Pinpoint the cell where the given text exists, returning its [x, y] midpoint coordinate. 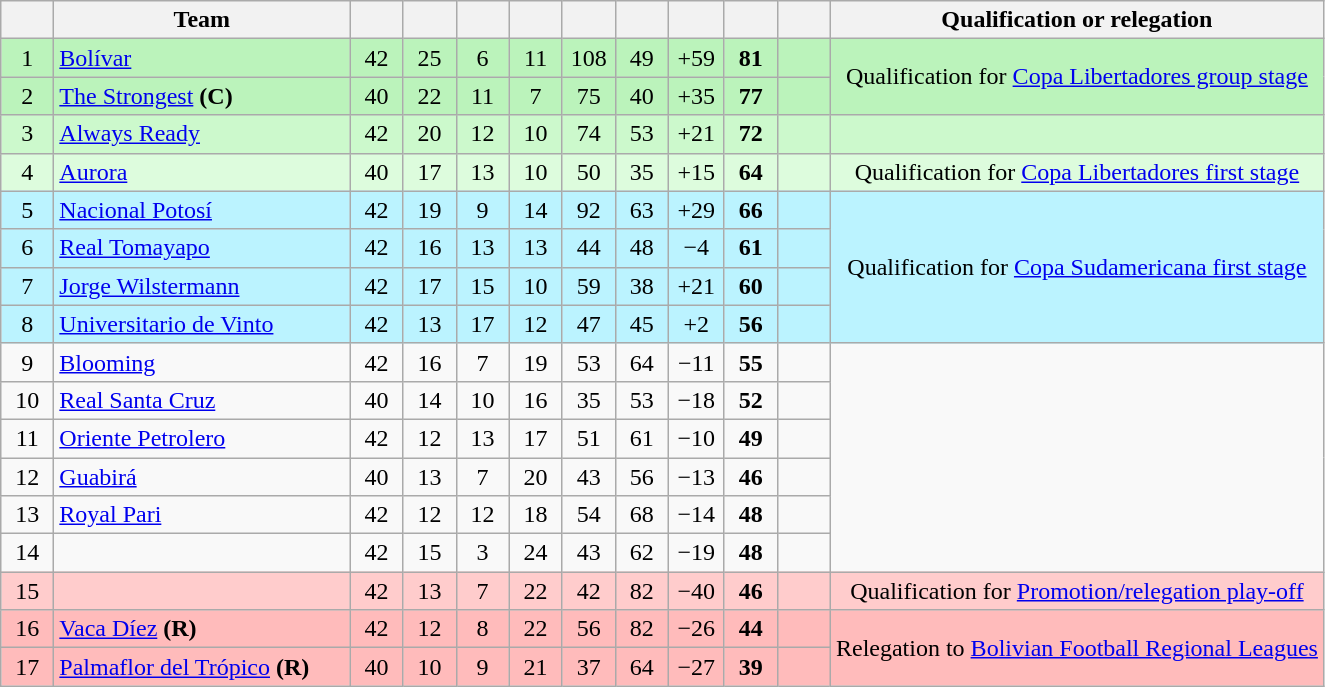
−26 [696, 629]
92 [588, 210]
−14 [696, 515]
51 [588, 438]
+2 [696, 324]
77 [750, 96]
5 [28, 210]
Qualification for Promotion/relegation play-off [1076, 591]
62 [642, 553]
Team [202, 20]
+29 [696, 210]
Real Santa Cruz [202, 400]
+15 [696, 172]
38 [642, 286]
Guabirá [202, 477]
Real Tomayapo [202, 248]
59 [588, 286]
Relegation to Bolivian Football Regional Leagues [1076, 648]
−27 [696, 667]
18 [536, 515]
Vaca Díez (R) [202, 629]
54 [588, 515]
−11 [696, 362]
Qualification for Copa Libertadores first stage [1076, 172]
1 [28, 58]
Qualification for Copa Libertadores group stage [1076, 77]
21 [536, 667]
Jorge Wilstermann [202, 286]
68 [642, 515]
Nacional Potosí [202, 210]
−19 [696, 553]
39 [750, 667]
Oriente Petrolero [202, 438]
50 [588, 172]
+59 [696, 58]
−10 [696, 438]
+35 [696, 96]
45 [642, 324]
108 [588, 58]
4 [28, 172]
72 [750, 134]
37 [588, 667]
Universitario de Vinto [202, 324]
2 [28, 96]
Royal Pari [202, 515]
Qualification for Copa Sudamericana first stage [1076, 267]
55 [750, 362]
Blooming [202, 362]
74 [588, 134]
60 [750, 286]
81 [750, 58]
The Strongest (C) [202, 96]
63 [642, 210]
−40 [696, 591]
52 [750, 400]
Aurora [202, 172]
−13 [696, 477]
47 [588, 324]
Qualification or relegation [1076, 20]
Always Ready [202, 134]
25 [430, 58]
Bolívar [202, 58]
Palmaflor del Trópico (R) [202, 667]
−18 [696, 400]
24 [536, 553]
75 [588, 96]
−4 [696, 248]
66 [750, 210]
